For the text-containing cell, return its midpoint in (x, y) coordinate format. 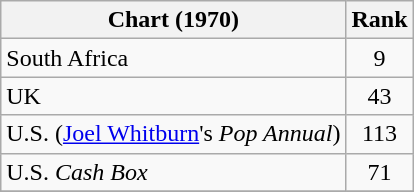
Rank (380, 20)
71 (380, 172)
UK (174, 96)
Chart (1970) (174, 20)
113 (380, 134)
43 (380, 96)
9 (380, 58)
U.S. Cash Box (174, 172)
South Africa (174, 58)
U.S. (Joel Whitburn's Pop Annual) (174, 134)
